Find where the given text appears and provide that cell's center as (x, y) coordinate. 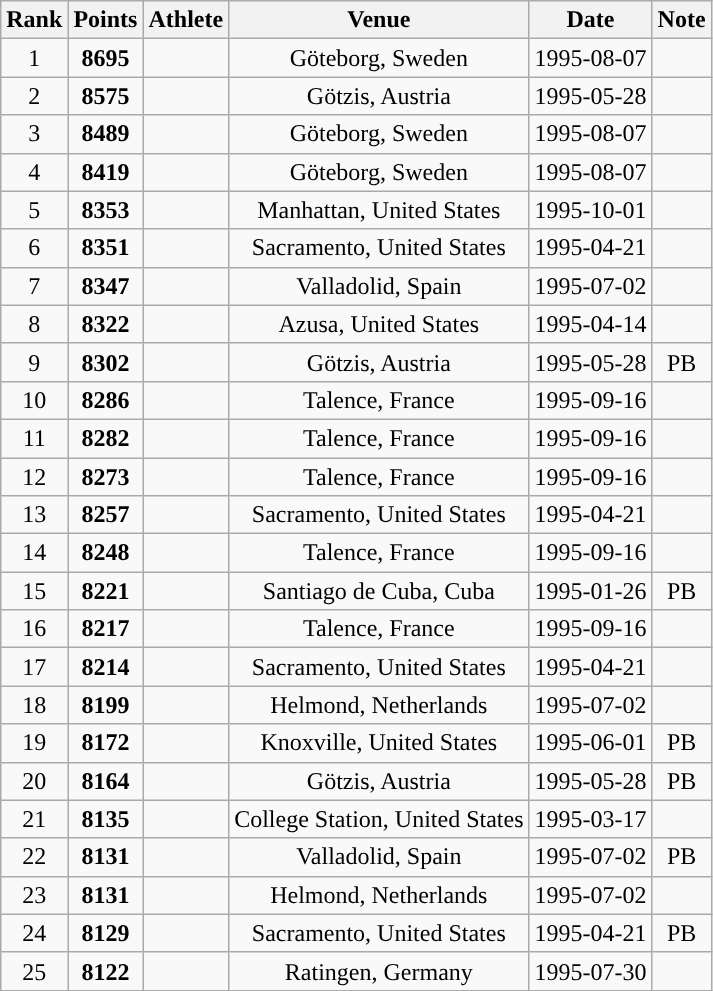
8575 (106, 96)
20 (34, 781)
8351 (106, 248)
8122 (106, 971)
16 (34, 629)
11 (34, 438)
25 (34, 971)
13 (34, 515)
7 (34, 286)
1995-04-14 (590, 324)
8273 (106, 477)
4 (34, 172)
22 (34, 857)
2 (34, 96)
Date (590, 20)
1995-07-30 (590, 971)
9 (34, 362)
Azusa, United States (379, 324)
8129 (106, 933)
Rank (34, 20)
21 (34, 819)
23 (34, 895)
8217 (106, 629)
Santiago de Cuba, Cuba (379, 591)
Athlete (186, 20)
14 (34, 553)
Note (682, 20)
Venue (379, 20)
Knoxville, United States (379, 743)
8353 (106, 210)
6 (34, 248)
8695 (106, 58)
1995-03-17 (590, 819)
15 (34, 591)
College Station, United States (379, 819)
8322 (106, 324)
17 (34, 667)
8135 (106, 819)
18 (34, 705)
1 (34, 58)
24 (34, 933)
12 (34, 477)
8282 (106, 438)
8 (34, 324)
3 (34, 134)
1995-06-01 (590, 743)
8257 (106, 515)
8164 (106, 781)
Points (106, 20)
8347 (106, 286)
8221 (106, 591)
8214 (106, 667)
8302 (106, 362)
8286 (106, 400)
19 (34, 743)
Manhattan, United States (379, 210)
8248 (106, 553)
1995-10-01 (590, 210)
5 (34, 210)
1995-01-26 (590, 591)
Ratingen, Germany (379, 971)
8172 (106, 743)
8419 (106, 172)
8489 (106, 134)
10 (34, 400)
8199 (106, 705)
